Extract the [X, Y] coordinate from the center of the cell holding the provided text.  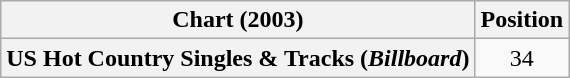
34 [522, 58]
US Hot Country Singles & Tracks (Billboard) [238, 58]
Chart (2003) [238, 20]
Position [522, 20]
